For the text-containing cell, return its midpoint in (X, Y) coordinate format. 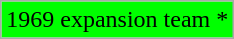
1969 expansion team * (118, 20)
